Capture the cell that displays the provided text and extract its (x, y) central coordinate. 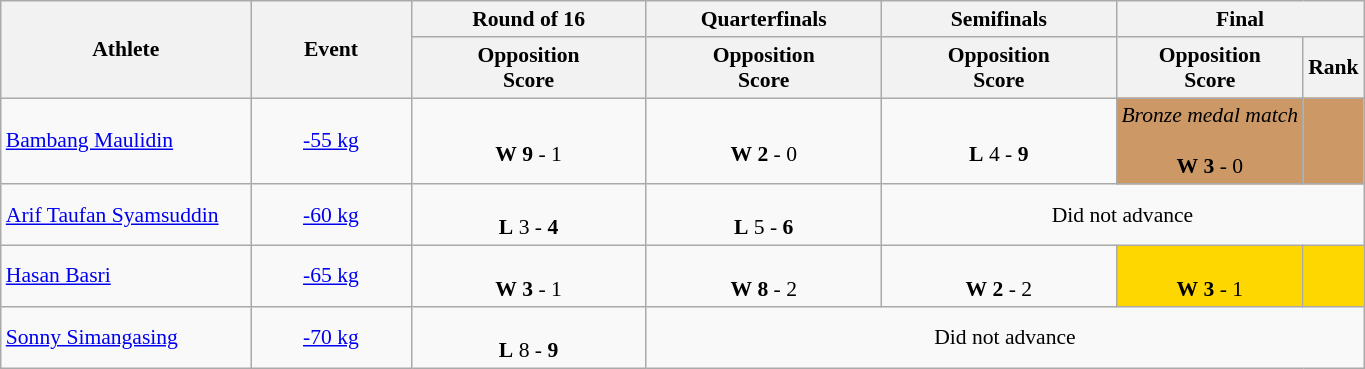
L 8 - 9 (528, 338)
-65 kg (331, 276)
Event (331, 50)
L 4 - 9 (998, 142)
W 2 - 0 (764, 142)
Semifinals (998, 19)
-70 kg (331, 338)
W 8 - 2 (764, 276)
Round of 16 (528, 19)
W 2 - 2 (998, 276)
Sonny Simangasing (126, 338)
Rank (1334, 68)
-55 kg (331, 142)
Quarterfinals (764, 19)
L 5 - 6 (764, 216)
Bronze medal match W 3 - 0 (1210, 142)
Athlete (126, 50)
W 9 - 1 (528, 142)
Final (1240, 19)
L 3 - 4 (528, 216)
Hasan Basri (126, 276)
Arif Taufan Syamsuddin (126, 216)
-60 kg (331, 216)
Bambang Maulidin (126, 142)
